Search for the cell housing the specified text and yield its [X, Y] center coordinate. 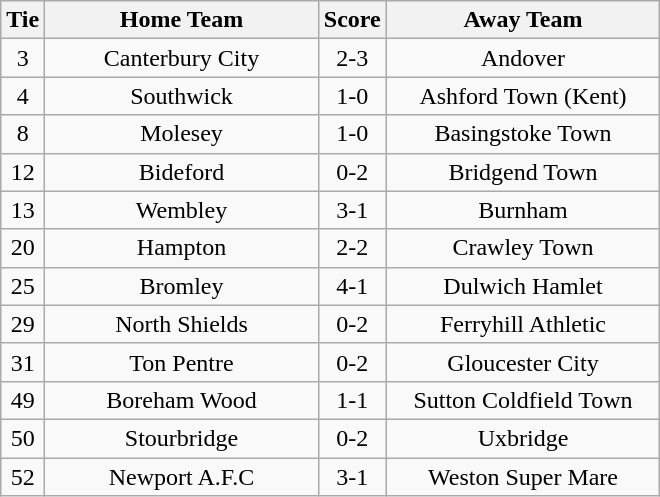
49 [23, 400]
52 [23, 477]
4 [23, 96]
29 [23, 324]
Sutton Coldfield Town [523, 400]
12 [23, 172]
Dulwich Hamlet [523, 286]
13 [23, 210]
Tie [23, 20]
Stourbridge [182, 438]
31 [23, 362]
Canterbury City [182, 58]
2-3 [352, 58]
Score [352, 20]
Ton Pentre [182, 362]
3 [23, 58]
Weston Super Mare [523, 477]
Andover [523, 58]
20 [23, 248]
Southwick [182, 96]
4-1 [352, 286]
Bromley [182, 286]
Gloucester City [523, 362]
North Shields [182, 324]
Bideford [182, 172]
Crawley Town [523, 248]
Burnham [523, 210]
Boreham Wood [182, 400]
Ashford Town (Kent) [523, 96]
Away Team [523, 20]
8 [23, 134]
1-1 [352, 400]
Molesey [182, 134]
Newport A.F.C [182, 477]
Hampton [182, 248]
Ferryhill Athletic [523, 324]
Wembley [182, 210]
2-2 [352, 248]
Bridgend Town [523, 172]
Home Team [182, 20]
50 [23, 438]
25 [23, 286]
Uxbridge [523, 438]
Basingstoke Town [523, 134]
